Capture the cell that displays the provided text and extract its (X, Y) central coordinate. 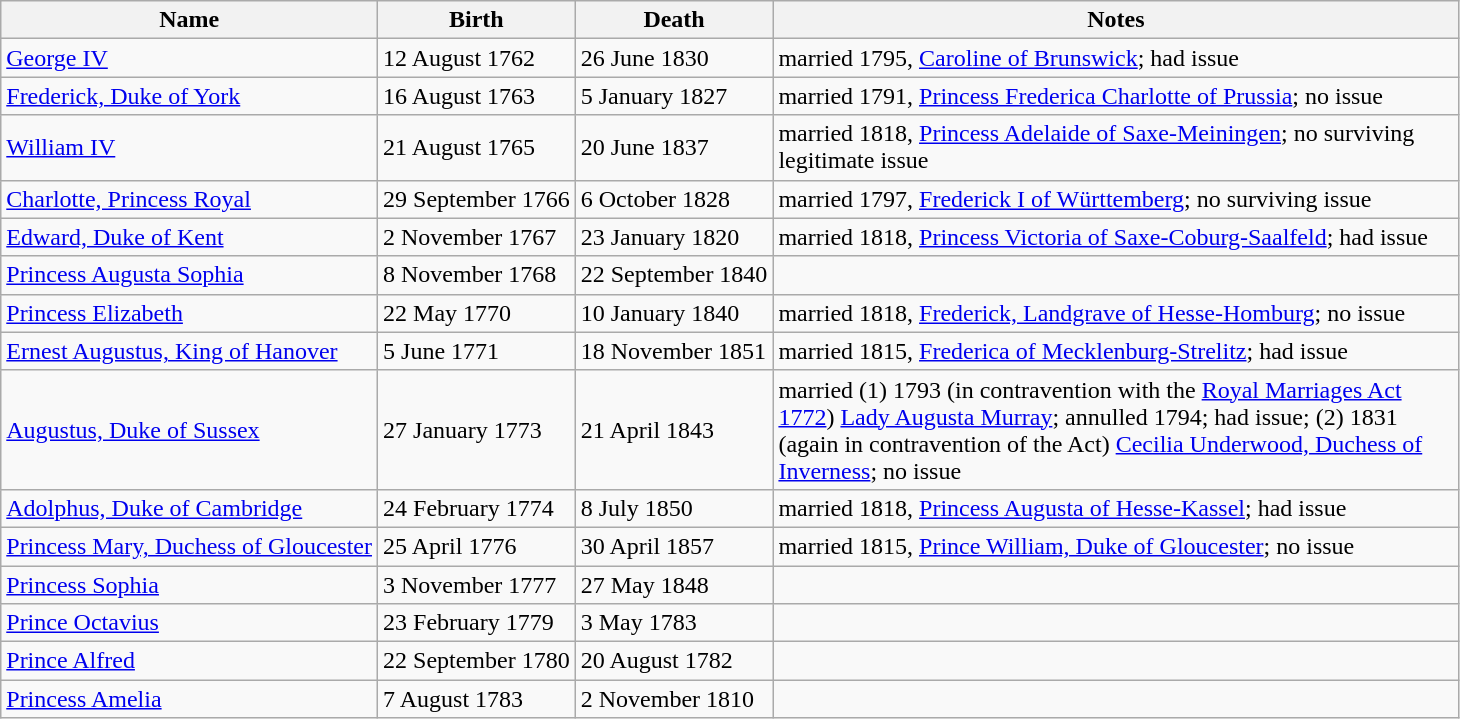
5 June 1771 (477, 351)
21 August 1765 (477, 148)
Notes (1116, 20)
married 1797, Frederick I of Württemberg; no surviving issue (1116, 199)
29 September 1766 (477, 199)
27 January 1773 (477, 430)
William IV (190, 148)
Death (674, 20)
Ernest Augustus, King of Hanover (190, 351)
Princess Amelia (190, 699)
Adolphus, Duke of Cambridge (190, 508)
2 November 1810 (674, 699)
married 1818, Frederick, Landgrave of Hesse-Homburg; no issue (1116, 313)
26 June 1830 (674, 58)
18 November 1851 (674, 351)
27 May 1848 (674, 585)
22 September 1840 (674, 275)
22 September 1780 (477, 661)
6 October 1828 (674, 199)
Edward, Duke of Kent (190, 237)
5 January 1827 (674, 96)
2 November 1767 (477, 237)
Prince Alfred (190, 661)
married 1791, Princess Frederica Charlotte of Prussia; no issue (1116, 96)
23 February 1779 (477, 623)
12 August 1762 (477, 58)
3 November 1777 (477, 585)
7 August 1783 (477, 699)
20 June 1837 (674, 148)
8 July 1850 (674, 508)
married 1818, Princess Victoria of Saxe-Coburg-Saalfeld; had issue (1116, 237)
married 1818, Princess Augusta of Hesse-Kassel; had issue (1116, 508)
Princess Augusta Sophia (190, 275)
Prince Octavius (190, 623)
Charlotte, Princess Royal (190, 199)
married 1815, Frederica of Mecklenburg-Strelitz; had issue (1116, 351)
10 January 1840 (674, 313)
Frederick, Duke of York (190, 96)
Princess Elizabeth (190, 313)
Birth (477, 20)
married 1818, Princess Adelaide of Saxe-Meiningen; no surviving legitimate issue (1116, 148)
Princess Mary, Duchess of Gloucester (190, 546)
married 1815, Prince William, Duke of Gloucester; no issue (1116, 546)
3 May 1783 (674, 623)
24 February 1774 (477, 508)
21 April 1843 (674, 430)
Princess Sophia (190, 585)
Augustus, Duke of Sussex (190, 430)
Name (190, 20)
20 August 1782 (674, 661)
married 1795, Caroline of Brunswick; had issue (1116, 58)
25 April 1776 (477, 546)
8 November 1768 (477, 275)
23 January 1820 (674, 237)
22 May 1770 (477, 313)
George IV (190, 58)
30 April 1857 (674, 546)
16 August 1763 (477, 96)
